Provide the [x, y] coordinate of the cell's center where the given text is located.  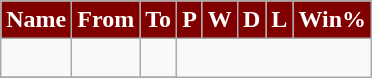
To [158, 20]
L [280, 20]
Win% [332, 20]
P [190, 20]
Name [36, 20]
From [106, 20]
D [251, 20]
W [220, 20]
